Search for the cell housing the specified text and yield its (X, Y) center coordinate. 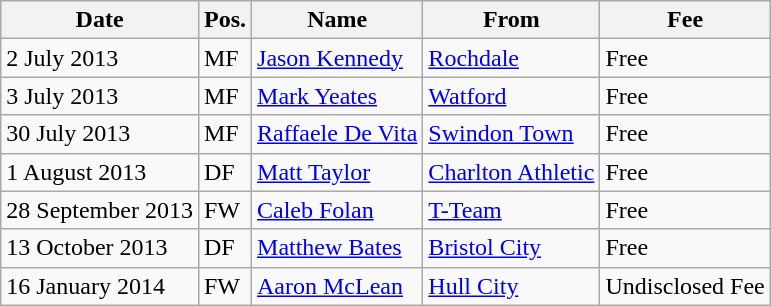
Pos. (224, 20)
Fee (685, 20)
Charlton Athletic (512, 172)
Jason Kennedy (338, 58)
Swindon Town (512, 134)
Rochdale (512, 58)
From (512, 20)
T-Team (512, 210)
Undisclosed Fee (685, 286)
Bristol City (512, 248)
Date (100, 20)
30 July 2013 (100, 134)
2 July 2013 (100, 58)
Aaron McLean (338, 286)
Caleb Folan (338, 210)
Hull City (512, 286)
1 August 2013 (100, 172)
16 January 2014 (100, 286)
Matthew Bates (338, 248)
28 September 2013 (100, 210)
13 October 2013 (100, 248)
3 July 2013 (100, 96)
Raffaele De Vita (338, 134)
Matt Taylor (338, 172)
Mark Yeates (338, 96)
Name (338, 20)
Watford (512, 96)
